Identify which cell holds the provided text, then report its [x, y] central coordinate. 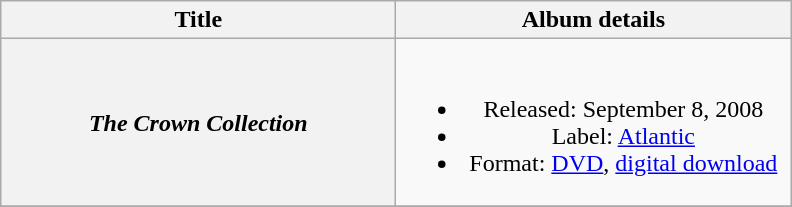
Released: September 8, 2008Label: AtlanticFormat: DVD, digital download [594, 122]
Title [198, 20]
The Crown Collection [198, 122]
Album details [594, 20]
